Output the [x, y] coordinate of the center of the cell containing the given text.  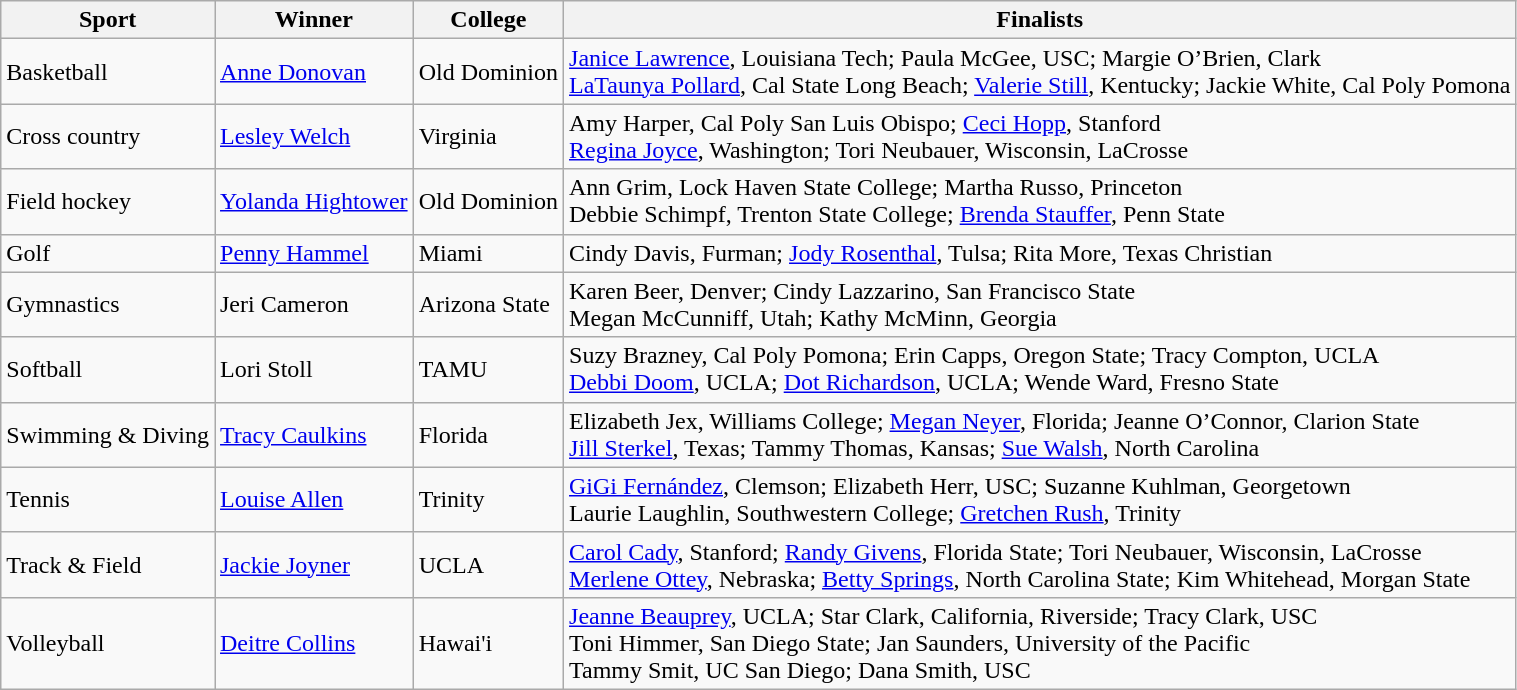
Swimming & Diving [108, 434]
Jeri Cameron [314, 304]
Karen Beer, Denver; Cindy Lazzarino, San Francisco StateMegan McCunniff, Utah; Kathy McMinn, Georgia [1040, 304]
Tennis [108, 500]
Louise Allen [314, 500]
UCLA [488, 564]
Lori Stoll [314, 370]
Cross country [108, 136]
Suzy Brazney, Cal Poly Pomona; Erin Capps, Oregon State; Tracy Compton, UCLADebbi Doom, UCLA; Dot Richardson, UCLA; Wende Ward, Fresno State [1040, 370]
Deitre Collins [314, 643]
Field hockey [108, 202]
Cindy Davis, Furman; Jody Rosenthal, Tulsa; Rita More, Texas Christian [1040, 253]
Sport [108, 20]
Gymnastics [108, 304]
Penny Hammel [314, 253]
Arizona State [488, 304]
Softball [108, 370]
Trinity [488, 500]
College [488, 20]
Virginia [488, 136]
Finalists [1040, 20]
Ann Grim, Lock Haven State College; Martha Russo, PrincetonDebbie Schimpf, Trenton State College; Brenda Stauffer, Penn State [1040, 202]
Track & Field [108, 564]
Jackie Joyner [314, 564]
Golf [108, 253]
Volleyball [108, 643]
Amy Harper, Cal Poly San Luis Obispo; Ceci Hopp, StanfordRegina Joyce, Washington; Tori Neubauer, Wisconsin, LaCrosse [1040, 136]
Florida [488, 434]
Miami [488, 253]
Lesley Welch [314, 136]
Anne Donovan [314, 72]
Basketball [108, 72]
Tracy Caulkins [314, 434]
Hawai'i [488, 643]
TAMU [488, 370]
Winner [314, 20]
Yolanda Hightower [314, 202]
GiGi Fernández, Clemson; Elizabeth Herr, USC; Suzanne Kuhlman, GeorgetownLaurie Laughlin, Southwestern College; Gretchen Rush, Trinity [1040, 500]
